Pinpoint the cell where the given text exists, returning its [x, y] midpoint coordinate. 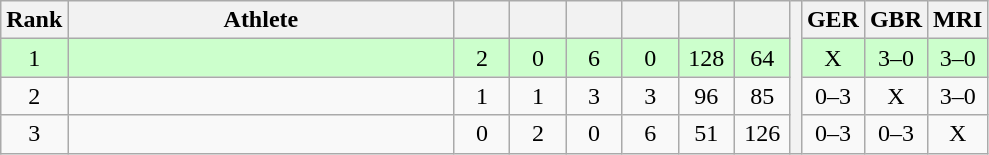
GBR [896, 20]
GER [832, 20]
51 [706, 134]
96 [706, 96]
85 [762, 96]
128 [706, 58]
126 [762, 134]
Athlete [261, 20]
MRI [957, 20]
64 [762, 58]
Rank [34, 20]
